Search for the cell housing the specified text and yield its (x, y) center coordinate. 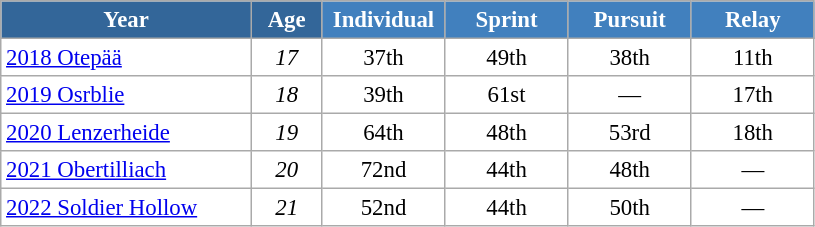
39th (384, 95)
49th (506, 58)
18 (286, 95)
50th (630, 208)
53rd (630, 133)
17 (286, 58)
64th (384, 133)
61st (506, 95)
Sprint (506, 20)
Age (286, 20)
2022 Soldier Hollow (126, 208)
38th (630, 58)
17th (752, 95)
11th (752, 58)
37th (384, 58)
18th (752, 133)
2019 Osrblie (126, 95)
2018 Otepää (126, 58)
72nd (384, 170)
Year (126, 20)
20 (286, 170)
Pursuit (630, 20)
2021 Obertilliach (126, 170)
19 (286, 133)
Individual (384, 20)
2020 Lenzerheide (126, 133)
21 (286, 208)
Relay (752, 20)
52nd (384, 208)
